Locate the cell with the specified text and output its (x, y) center coordinate. 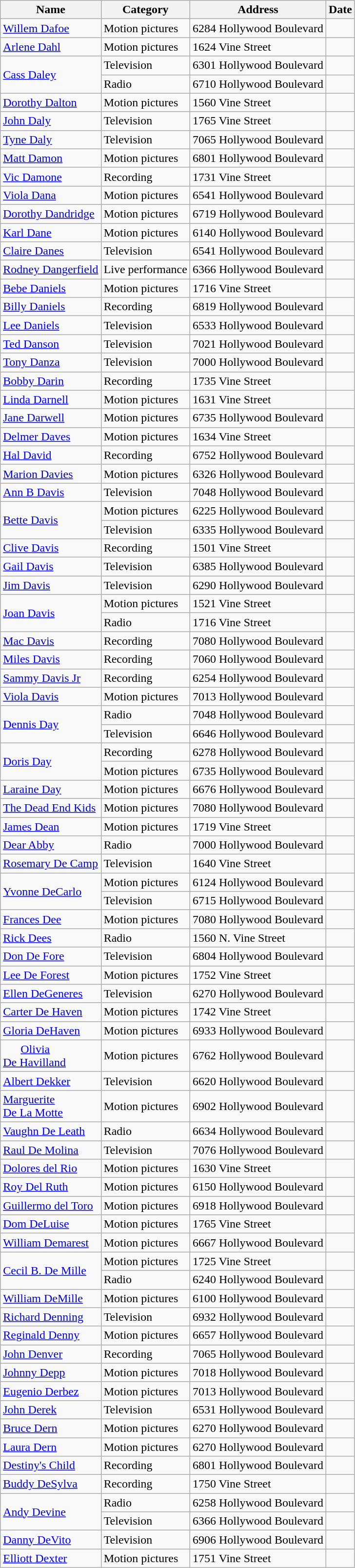
Gloria DeHaven (51, 1031)
1731 Vine Street (257, 177)
Sammy Davis Jr (51, 678)
Doris Day (51, 761)
Dolores del Rio (51, 1169)
Arlene Dahl (51, 47)
6676 Hollywood Boulevard (257, 789)
Yvonne DeCarlo (51, 892)
6710 Hollywood Boulevard (257, 84)
6225 Hollywood Boulevard (257, 511)
Roy Del Ruth (51, 1187)
Cass Daley (51, 75)
6804 Hollywood Boulevard (257, 956)
6531 Hollywood Boulevard (257, 1409)
Claire Danes (51, 251)
7060 Hollywood Boulevard (257, 659)
Billy Daniels (51, 307)
Eugenio Derbez (51, 1391)
6646 Hollywood Boulevard (257, 734)
Destiny's Child (51, 1466)
Jane Darwell (51, 418)
Jim Davis (51, 585)
6335 Hollywood Boulevard (257, 529)
6933 Hollywood Boulevard (257, 1031)
Date (340, 10)
6620 Hollywood Boulevard (257, 1081)
6902 Hollywood Boulevard (257, 1106)
Reginald Denny (51, 1335)
6258 Hollywood Boulevard (257, 1503)
James Dean (51, 827)
OliviaDe Havilland (51, 1055)
Tony Danza (51, 362)
1719 Vine Street (257, 827)
Gail Davis (51, 567)
MargueriteDe La Motte (51, 1106)
Tyne Daly (51, 139)
1631 Vine Street (257, 399)
Don De Fore (51, 956)
Cecil B. De Mille (51, 1270)
Viola Davis (51, 696)
John Denver (51, 1354)
1624 Vine Street (257, 47)
Live performance (145, 270)
Dennis Day (51, 724)
1752 Vine Street (257, 975)
Richard Denning (51, 1317)
Clive Davis (51, 548)
6284 Hollywood Boulevard (257, 28)
6124 Hollywood Boulevard (257, 882)
William DeMille (51, 1298)
Danny DeVito (51, 1540)
1742 Vine Street (257, 1012)
1501 Vine Street (257, 548)
Elliott Dexter (51, 1558)
Willem Dafoe (51, 28)
6719 Hollywood Boulevard (257, 214)
Vaughn De Leath (51, 1131)
Ted Danson (51, 344)
6385 Hollywood Boulevard (257, 567)
1634 Vine Street (257, 437)
1751 Vine Street (257, 1558)
Johnny Depp (51, 1372)
1725 Vine Street (257, 1261)
1750 Vine Street (257, 1484)
Rick Dees (51, 938)
Linda Darnell (51, 399)
The Dead End Kids (51, 808)
Guillermo del Toro (51, 1206)
6301 Hollywood Boulevard (257, 65)
Andy Devine (51, 1512)
Bruce Dern (51, 1428)
Rosemary De Camp (51, 864)
1521 Vine Street (257, 604)
Bobby Darin (51, 381)
Lee Daniels (51, 325)
Delmer Daves (51, 437)
John Daly (51, 121)
Carter De Haven (51, 1012)
1735 Vine Street (257, 381)
6100 Hollywood Boulevard (257, 1298)
6634 Hollywood Boulevard (257, 1131)
Laura Dern (51, 1447)
Lee De Forest (51, 975)
1640 Vine Street (257, 864)
Dorothy Dandridge (51, 214)
6932 Hollywood Boulevard (257, 1317)
6918 Hollywood Boulevard (257, 1206)
7021 Hollywood Boulevard (257, 344)
Dear Abby (51, 845)
Joan Davis (51, 613)
6819 Hollywood Boulevard (257, 307)
7018 Hollywood Boulevard (257, 1372)
Bette Davis (51, 520)
John Derek (51, 1409)
Karl Dane (51, 233)
6150 Hollywood Boulevard (257, 1187)
Ellen DeGeneres (51, 993)
Dom DeLuise (51, 1224)
Hal David (51, 455)
6752 Hollywood Boulevard (257, 455)
6906 Hollywood Boulevard (257, 1540)
6667 Hollywood Boulevard (257, 1243)
6240 Hollywood Boulevard (257, 1280)
Matt Damon (51, 158)
Ann B Davis (51, 492)
Category (145, 10)
Laraine Day (51, 789)
Buddy DeSylva (51, 1484)
6278 Hollywood Boulevard (257, 752)
6657 Hollywood Boulevard (257, 1335)
Vic Damone (51, 177)
Bebe Daniels (51, 288)
William Demarest (51, 1243)
6762 Hollywood Boulevard (257, 1055)
6140 Hollywood Boulevard (257, 233)
Address (257, 10)
Marion Davies (51, 474)
7076 Hollywood Boulevard (257, 1150)
Dorothy Dalton (51, 102)
6715 Hollywood Boulevard (257, 901)
1630 Vine Street (257, 1169)
Viola Dana (51, 195)
1560 Vine Street (257, 102)
6254 Hollywood Boulevard (257, 678)
Albert Dekker (51, 1081)
6326 Hollywood Boulevard (257, 474)
Raul De Molina (51, 1150)
Frances Dee (51, 919)
1560 N. Vine Street (257, 938)
6290 Hollywood Boulevard (257, 585)
Name (51, 10)
Rodney Dangerfield (51, 270)
6533 Hollywood Boulevard (257, 325)
Mac Davis (51, 641)
Miles Davis (51, 659)
